From the cell containing the given text, extract its center point as [X, Y] coordinate. 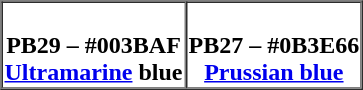
PB29 – #003BAF Ultramarine blue [94, 46]
PB27 – #0B3E66 Prussian blue [274, 46]
